Pinpoint the cell where the given text exists, returning its [X, Y] midpoint coordinate. 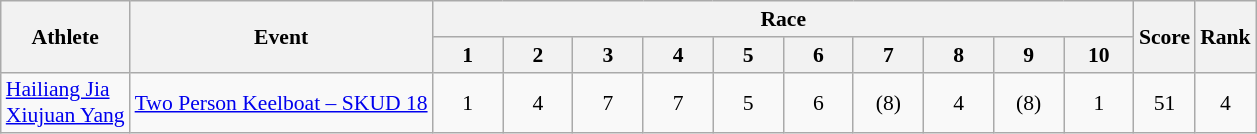
51 [1164, 102]
3 [608, 55]
Race [784, 19]
Rank [1226, 36]
Score [1164, 36]
Two Person Keelboat – SKUD 18 [282, 102]
Event [282, 36]
Hailiang Jia Xiujuan Yang [66, 102]
Athlete [66, 36]
2 [538, 55]
10 [1099, 55]
8 [958, 55]
9 [1029, 55]
